Detect which cell encompasses the target text, then output its (x, y) center coordinate. 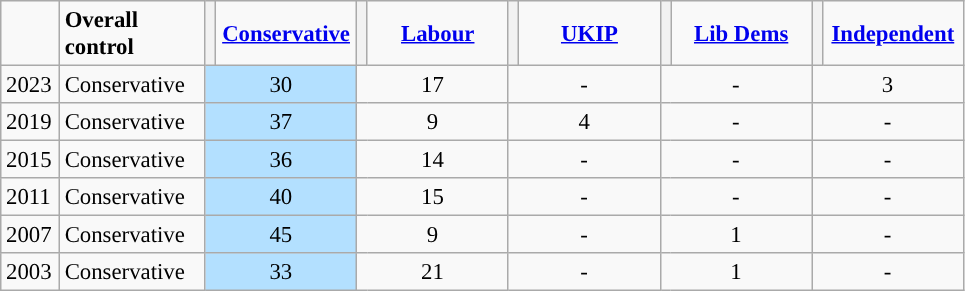
2011 (30, 197)
Independent (892, 34)
37 (281, 122)
17 (433, 85)
Labour (438, 34)
1 (736, 235)
14 (433, 160)
Lib Dems (742, 34)
15 (433, 197)
30 (281, 85)
2007 (30, 235)
36 (281, 160)
3 (888, 85)
40 (281, 197)
UKIP (590, 34)
2015 (30, 160)
2019 (30, 122)
4 (584, 122)
45 (281, 235)
Overall control (132, 34)
2023 (30, 85)
